Determine the [x, y] coordinate at the center of the cell enclosing the given text.  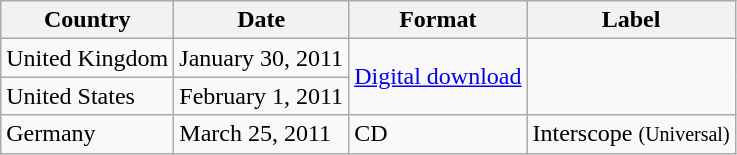
Format [438, 20]
February 1, 2011 [262, 96]
United Kingdom [88, 58]
January 30, 2011 [262, 58]
Label [631, 20]
Date [262, 20]
CD [438, 134]
Country [88, 20]
Digital download [438, 77]
Interscope (Universal) [631, 134]
Germany [88, 134]
March 25, 2011 [262, 134]
United States [88, 96]
